Detect which cell encompasses the target text, then output its (x, y) center coordinate. 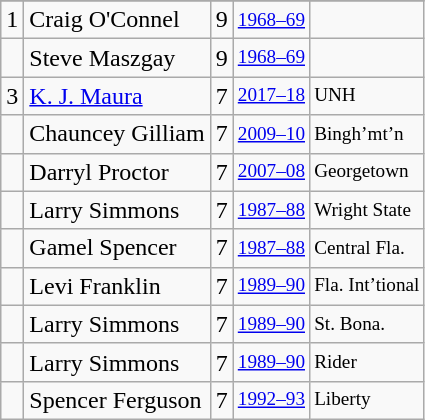
Rider (367, 362)
Georgetown (367, 172)
Chauncey Gilliam (117, 134)
Levi Franklin (117, 286)
2017–18 (271, 96)
Darryl Proctor (117, 172)
Bingh’mt’n (367, 134)
St. Bona. (367, 324)
Wright State (367, 210)
Steve Maszgay (117, 58)
2009–10 (271, 134)
2007–08 (271, 172)
Gamel Spencer (117, 248)
Craig O'Connel (117, 20)
Fla. Int’tional (367, 286)
Spencer Ferguson (117, 400)
Central Fla. (367, 248)
1992–93 (271, 400)
K. J. Maura (117, 96)
1 (12, 20)
3 (12, 96)
UNH (367, 96)
Liberty (367, 400)
